For the text-containing cell, return its midpoint in (X, Y) coordinate format. 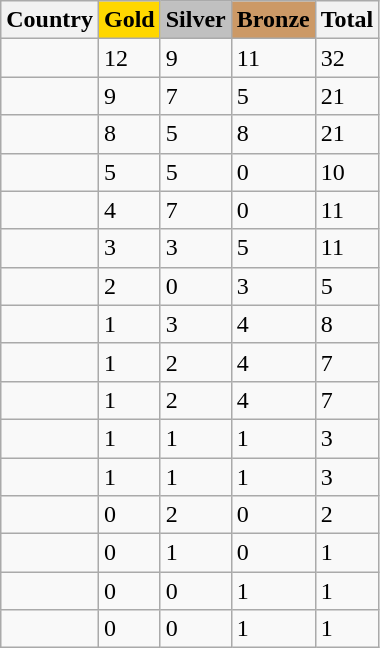
Silver (196, 20)
Total (347, 20)
12 (129, 58)
Gold (129, 20)
10 (347, 172)
32 (347, 58)
Bronze (273, 20)
Country (50, 20)
